Determine the [X, Y] coordinate at the center of the cell enclosing the given text.  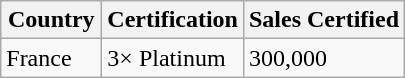
3× Platinum [173, 58]
Country [52, 20]
France [52, 58]
Sales Certified [324, 20]
300,000 [324, 58]
Certification [173, 20]
